Provide the [x, y] coordinate of the cell's center where the given text is located.  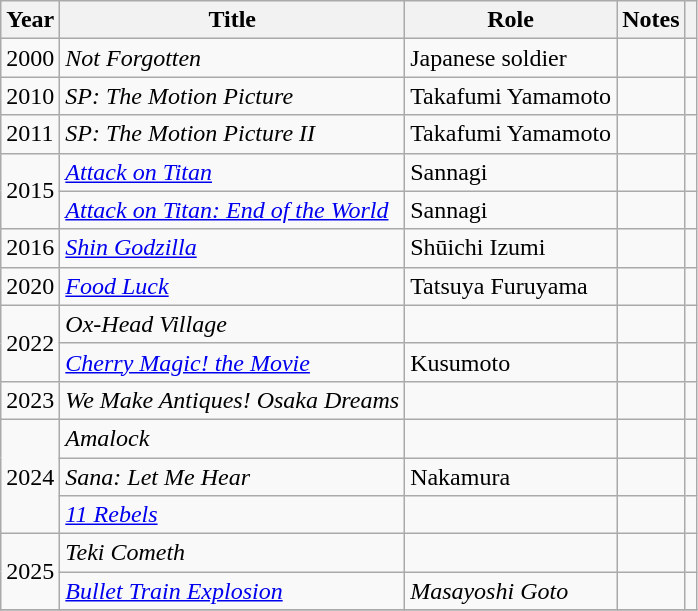
Role [511, 20]
Amalock [232, 438]
Kusumoto [511, 362]
Japanese soldier [511, 58]
Shin Godzilla [232, 248]
11 Rebels [232, 515]
2024 [30, 476]
Year [30, 20]
Ox-Head Village [232, 324]
Bullet Train Explosion [232, 591]
2000 [30, 58]
Tatsuya Furuyama [511, 286]
Attack on Titan [232, 172]
2015 [30, 191]
SP: The Motion Picture [232, 96]
Cherry Magic! the Movie [232, 362]
Attack on Titan: End of the World [232, 210]
Food Luck [232, 286]
Sana: Let Me Hear [232, 477]
2020 [30, 286]
Teki Cometh [232, 553]
Notes [651, 20]
Nakamura [511, 477]
2022 [30, 343]
SP: The Motion Picture II [232, 134]
We Make Antiques! Osaka Dreams [232, 400]
Masayoshi Goto [511, 591]
2025 [30, 572]
Not Forgotten [232, 58]
2016 [30, 248]
2011 [30, 134]
Title [232, 20]
2023 [30, 400]
2010 [30, 96]
Shūichi Izumi [511, 248]
